Return (X, Y) of the center of cell containing provided text 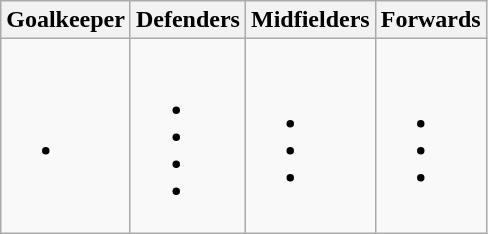
Goalkeeper (66, 20)
Forwards (430, 20)
Midfielders (310, 20)
Defenders (188, 20)
